Scan for the cell matching the given text and deliver its [X, Y] coordinate at center. 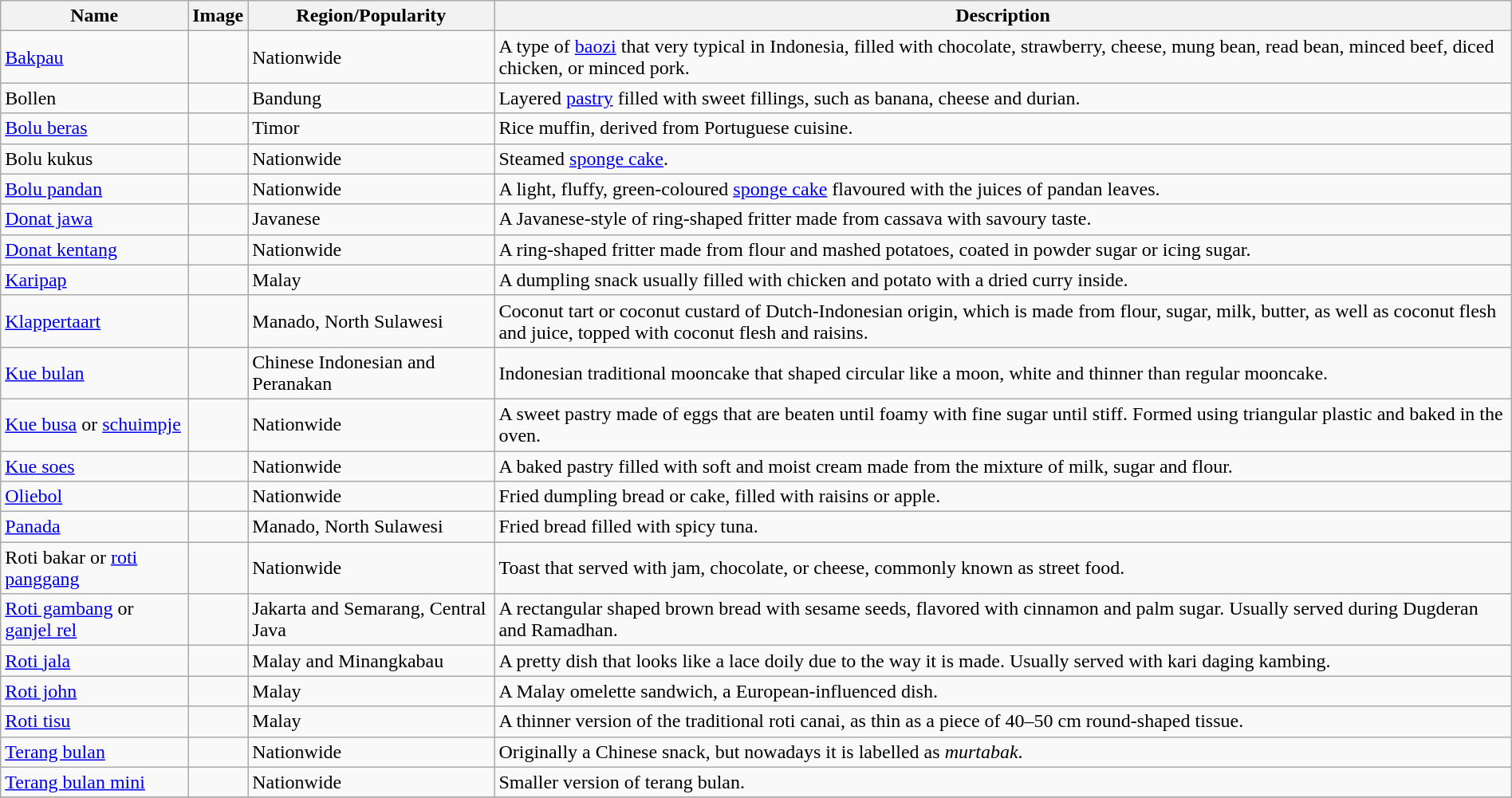
Jakarta and Semarang, Central Java [372, 620]
Malay and Minangkabau [372, 661]
Fried bread filled with spicy tuna. [1003, 527]
Steamed sponge cake. [1003, 159]
Timor [372, 128]
A baked pastry filled with soft and moist cream made from the mixture of milk, sugar and flour. [1003, 466]
Roti jala [94, 661]
A dumpling snack usually filled with chicken and potato with a dried curry inside. [1003, 280]
Karipap [94, 280]
Originally a Chinese snack, but nowadays it is labelled as murtabak. [1003, 752]
Donat kentang [94, 250]
Kue bulan [94, 373]
A Javanese-style of ring-shaped fritter made from cassava with savoury taste. [1003, 219]
Description [1003, 16]
Terang bulan [94, 752]
A light, fluffy, green-coloured sponge cake flavoured with the juices of pandan leaves. [1003, 189]
Kue busa or schuimpje [94, 424]
Bolu pandan [94, 189]
Chinese Indonesian and Peranakan [372, 373]
Indonesian traditional mooncake that shaped circular like a moon, white and thinner than regular mooncake. [1003, 373]
Javanese [372, 219]
Toast that served with jam, chocolate, or cheese, commonly known as street food. [1003, 568]
Name [94, 16]
Roti gambang or ganjel rel [94, 620]
A thinner version of the traditional roti canai, as thin as a piece of 40–50 cm round-shaped tissue. [1003, 721]
Terang bulan mini [94, 782]
Bolu beras [94, 128]
Smaller version of terang bulan. [1003, 782]
A rectangular shaped brown bread with sesame seeds, flavored with cinnamon and palm sugar. Usually served during Dugderan and Ramadhan. [1003, 620]
Roti john [94, 691]
Oliebol [94, 497]
Bollen [94, 98]
Roti bakar or roti panggang [94, 568]
Bakpau [94, 57]
Image [219, 16]
Panada [94, 527]
Region/Popularity [372, 16]
A sweet pastry made of eggs that are beaten until foamy with fine sugar until stiff. Formed using triangular plastic and baked in the oven. [1003, 424]
A ring-shaped fritter made from flour and mashed potatoes, coated in powder sugar or icing sugar. [1003, 250]
Layered pastry filled with sweet fillings, such as banana, cheese and durian. [1003, 98]
Klappertaart [94, 320]
Bolu kukus [94, 159]
Roti tisu [94, 721]
Bandung [372, 98]
Fried dumpling bread or cake, filled with raisins or apple. [1003, 497]
Kue soes [94, 466]
Donat jawa [94, 219]
Rice muffin, derived from Portuguese cuisine. [1003, 128]
A pretty dish that looks like a lace doily due to the way it is made. Usually served with kari daging kambing. [1003, 661]
A Malay omelette sandwich, a European-influenced dish. [1003, 691]
